Extract the [X, Y] coordinate from the center of the cell holding the provided text.  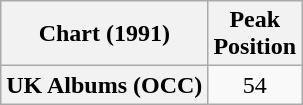
54 [255, 85]
Chart (1991) [104, 34]
UK Albums (OCC) [104, 85]
PeakPosition [255, 34]
